From the cell containing the given text, extract its center point as [X, Y] coordinate. 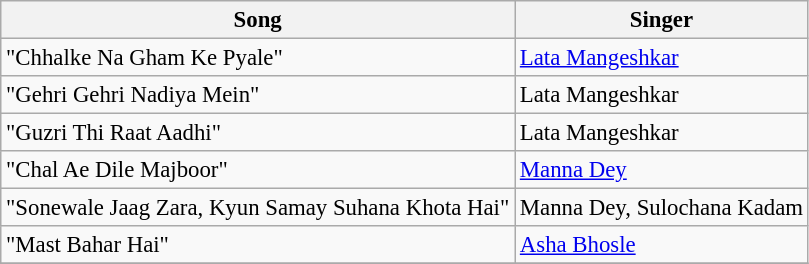
"Gehri Gehri Nadiya Mein" [258, 95]
Asha Bhosle [662, 245]
Manna Dey [662, 170]
"Guzri Thi Raat Aadhi" [258, 133]
"Chhalke Na Gham Ke Pyale" [258, 58]
Manna Dey, Sulochana Kadam [662, 208]
"Sonewale Jaag Zara, Kyun Samay Suhana Khota Hai" [258, 208]
"Chal Ae Dile Majboor" [258, 170]
Song [258, 20]
Singer [662, 20]
"Mast Bahar Hai" [258, 245]
